From the cell containing the given text, extract its center point as (x, y) coordinate. 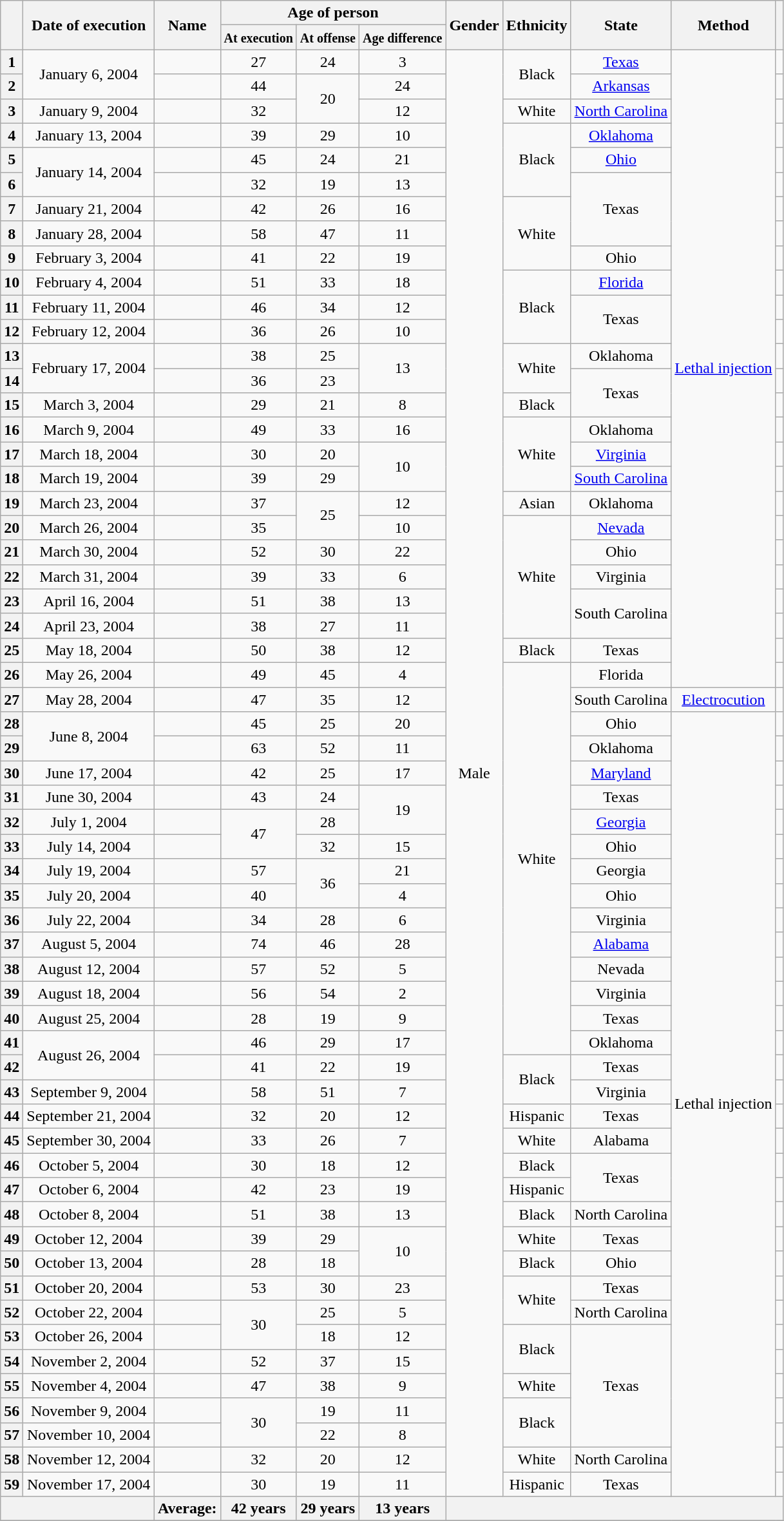
Ethnicity (537, 25)
April 16, 2004 (89, 601)
September 9, 2004 (89, 1092)
March 9, 2004 (89, 430)
Method (723, 25)
29 years (327, 1509)
November 9, 2004 (89, 1410)
Name (188, 25)
January 28, 2004 (89, 233)
March 19, 2004 (89, 479)
July 19, 2004 (89, 871)
August 26, 2004 (89, 1055)
March 3, 2004 (89, 405)
February 11, 2004 (89, 307)
At offense (327, 37)
November 12, 2004 (89, 1459)
31 (12, 798)
74 (258, 944)
October 8, 2004 (89, 1214)
September 30, 2004 (89, 1141)
Maryland (621, 773)
59 (12, 1484)
May 18, 2004 (89, 650)
August 12, 2004 (89, 969)
63 (258, 749)
May 26, 2004 (89, 674)
At execution (258, 37)
January 9, 2004 (89, 111)
November 4, 2004 (89, 1386)
October 6, 2004 (89, 1190)
Asian (537, 503)
August 5, 2004 (89, 944)
Age of person (333, 13)
Male (474, 773)
March 18, 2004 (89, 454)
1 (12, 62)
14 (12, 381)
October 12, 2004 (89, 1239)
June 30, 2004 (89, 798)
State (621, 25)
July 22, 2004 (89, 920)
Average: (188, 1509)
January 14, 2004 (89, 172)
13 years (402, 1509)
October 20, 2004 (89, 1288)
July 1, 2004 (89, 822)
June 17, 2004 (89, 773)
Arkansas (621, 86)
October 26, 2004 (89, 1337)
February 4, 2004 (89, 282)
January 13, 2004 (89, 135)
October 13, 2004 (89, 1263)
Age difference (402, 37)
July 14, 2004 (89, 847)
February 17, 2004 (89, 368)
March 31, 2004 (89, 577)
42 years (258, 1509)
Electrocution (723, 699)
June 8, 2004 (89, 736)
March 23, 2004 (89, 503)
Date of execution (89, 25)
February 12, 2004 (89, 332)
January 21, 2004 (89, 209)
October 5, 2004 (89, 1165)
August 18, 2004 (89, 993)
Gender (474, 25)
August 25, 2004 (89, 1018)
July 20, 2004 (89, 895)
October 22, 2004 (89, 1312)
November 10, 2004 (89, 1435)
November 2, 2004 (89, 1361)
March 30, 2004 (89, 552)
February 3, 2004 (89, 258)
May 28, 2004 (89, 699)
November 17, 2004 (89, 1484)
September 21, 2004 (89, 1116)
April 23, 2004 (89, 626)
55 (12, 1386)
January 6, 2004 (89, 74)
48 (12, 1214)
March 26, 2004 (89, 528)
